Scan for the cell matching the given text and deliver its [x, y] coordinate at center. 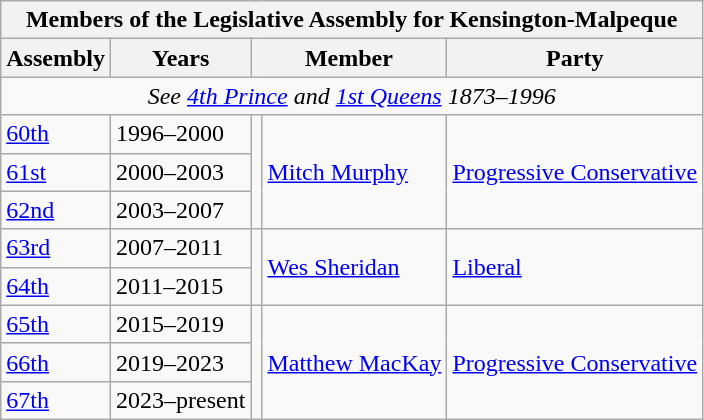
2023–present [180, 400]
Matthew MacKay [354, 362]
61st [56, 172]
Mitch Murphy [354, 172]
Member [349, 58]
67th [56, 400]
Wes Sheridan [354, 267]
See 4th Prince and 1st Queens 1873–1996 [352, 96]
2015–2019 [180, 324]
60th [56, 134]
1996–2000 [180, 134]
64th [56, 286]
Liberal [575, 267]
66th [56, 362]
2003–2007 [180, 210]
Party [575, 58]
Years [180, 58]
2019–2023 [180, 362]
Members of the Legislative Assembly for Kensington-Malpeque [352, 20]
63rd [56, 248]
62nd [56, 210]
2000–2003 [180, 172]
65th [56, 324]
Assembly [56, 58]
2007–2011 [180, 248]
2011–2015 [180, 286]
